Locate the cell with the specified text and output its [X, Y] center coordinate. 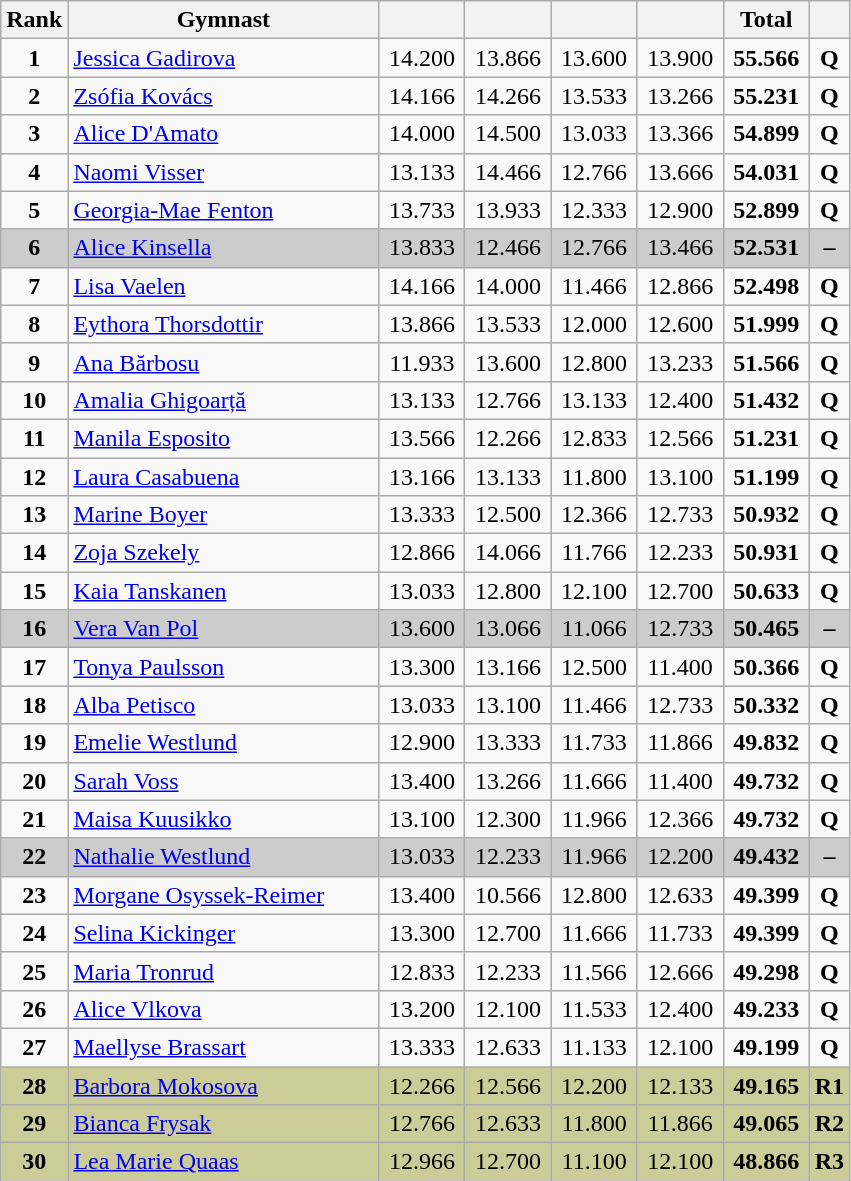
49.298 [766, 971]
11.566 [594, 971]
14.200 [422, 58]
2 [34, 96]
50.633 [766, 591]
Alba Petisco [224, 705]
13.733 [422, 210]
24 [34, 933]
17 [34, 667]
55.231 [766, 96]
16 [34, 629]
Kaia Tanskanen [224, 591]
55.566 [766, 58]
52.899 [766, 210]
28 [34, 1085]
50.932 [766, 515]
11.066 [594, 629]
11.133 [594, 1047]
Lisa Vaelen [224, 286]
6 [34, 248]
R1 [829, 1085]
Morgane Osyssek-Reimer [224, 895]
49.432 [766, 857]
50.332 [766, 705]
Selina Kickinger [224, 933]
11.933 [422, 362]
11.100 [594, 1162]
12.133 [680, 1085]
R2 [829, 1124]
13.833 [422, 248]
23 [34, 895]
20 [34, 781]
10.566 [508, 895]
Maisa Kuusikko [224, 819]
Alice D'Amato [224, 134]
Rank [34, 20]
13.233 [680, 362]
Marine Boyer [224, 515]
13.466 [680, 248]
Zsófia Kovács [224, 96]
Georgia-Mae Fenton [224, 210]
29 [34, 1124]
30 [34, 1162]
Alice Kinsella [224, 248]
51.231 [766, 438]
18 [34, 705]
Naomi Visser [224, 172]
13.366 [680, 134]
12.966 [422, 1162]
49.199 [766, 1047]
12.600 [680, 324]
27 [34, 1047]
11 [34, 438]
14.066 [508, 553]
51.432 [766, 400]
50.465 [766, 629]
51.566 [766, 362]
14.466 [508, 172]
12.300 [508, 819]
8 [34, 324]
12.466 [508, 248]
14.500 [508, 134]
22 [34, 857]
13.666 [680, 172]
Gymnast [224, 20]
15 [34, 591]
51.199 [766, 477]
Total [766, 20]
3 [34, 134]
48.866 [766, 1162]
1 [34, 58]
Alice Vlkova [224, 1009]
Jessica Gadirova [224, 58]
Laura Casabuena [224, 477]
19 [34, 743]
Ana Bărbosu [224, 362]
54.899 [766, 134]
13.933 [508, 210]
51.999 [766, 324]
52.498 [766, 286]
Emelie Westlund [224, 743]
Barbora Mokosova [224, 1085]
11.533 [594, 1009]
13.066 [508, 629]
5 [34, 210]
52.531 [766, 248]
26 [34, 1009]
12.000 [594, 324]
R3 [829, 1162]
Zoja Szekely [224, 553]
50.931 [766, 553]
13.200 [422, 1009]
Maria Tronrud [224, 971]
49.832 [766, 743]
Lea Marie Quaas [224, 1162]
14 [34, 553]
12.666 [680, 971]
49.233 [766, 1009]
Vera Van Pol [224, 629]
49.065 [766, 1124]
Maellyse Brassart [224, 1047]
Amalia Ghigoarță [224, 400]
12.333 [594, 210]
54.031 [766, 172]
Eythora Thorsdottir [224, 324]
49.165 [766, 1085]
Tonya Paulsson [224, 667]
11.766 [594, 553]
13 [34, 515]
7 [34, 286]
9 [34, 362]
21 [34, 819]
Bianca Frysak [224, 1124]
Manila Esposito [224, 438]
10 [34, 400]
4 [34, 172]
13.566 [422, 438]
12 [34, 477]
Sarah Voss [224, 781]
13.900 [680, 58]
Nathalie Westlund [224, 857]
25 [34, 971]
50.366 [766, 667]
14.266 [508, 96]
